Determine the [X, Y] coordinate at the center of the cell enclosing the given text.  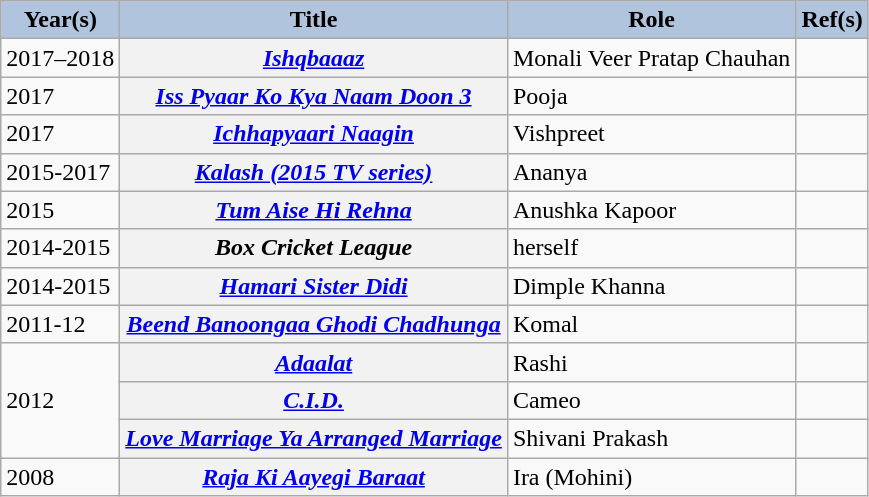
Role [652, 20]
Monali Veer Pratap Chauhan [652, 58]
Rashi [652, 362]
Love Marriage Ya Arranged Marriage [314, 438]
C.I.D. [314, 400]
Ichhapyaari Naagin [314, 134]
herself [652, 248]
2012 [60, 400]
Beend Banoongaa Ghodi Chadhunga [314, 324]
Dimple Khanna [652, 286]
Cameo [652, 400]
2015 [60, 210]
2008 [60, 477]
Raja Ki Aayegi Baraat [314, 477]
Hamari Sister Didi [314, 286]
Shivani Prakash [652, 438]
Title [314, 20]
Ira (Mohini) [652, 477]
Ref(s) [832, 20]
2011-12 [60, 324]
Tum Aise Hi Rehna [314, 210]
Ishqbaaaz [314, 58]
Anushka Kapoor [652, 210]
Pooja [652, 96]
Box Cricket League [314, 248]
Year(s) [60, 20]
Vishpreet [652, 134]
Ananya [652, 172]
Iss Pyaar Ko Kya Naam Doon 3 [314, 96]
Komal [652, 324]
2015-2017 [60, 172]
Adaalat [314, 362]
2017–2018 [60, 58]
Kalash (2015 TV series) [314, 172]
